Find where the given text appears and provide that cell's center as (X, Y) coordinate. 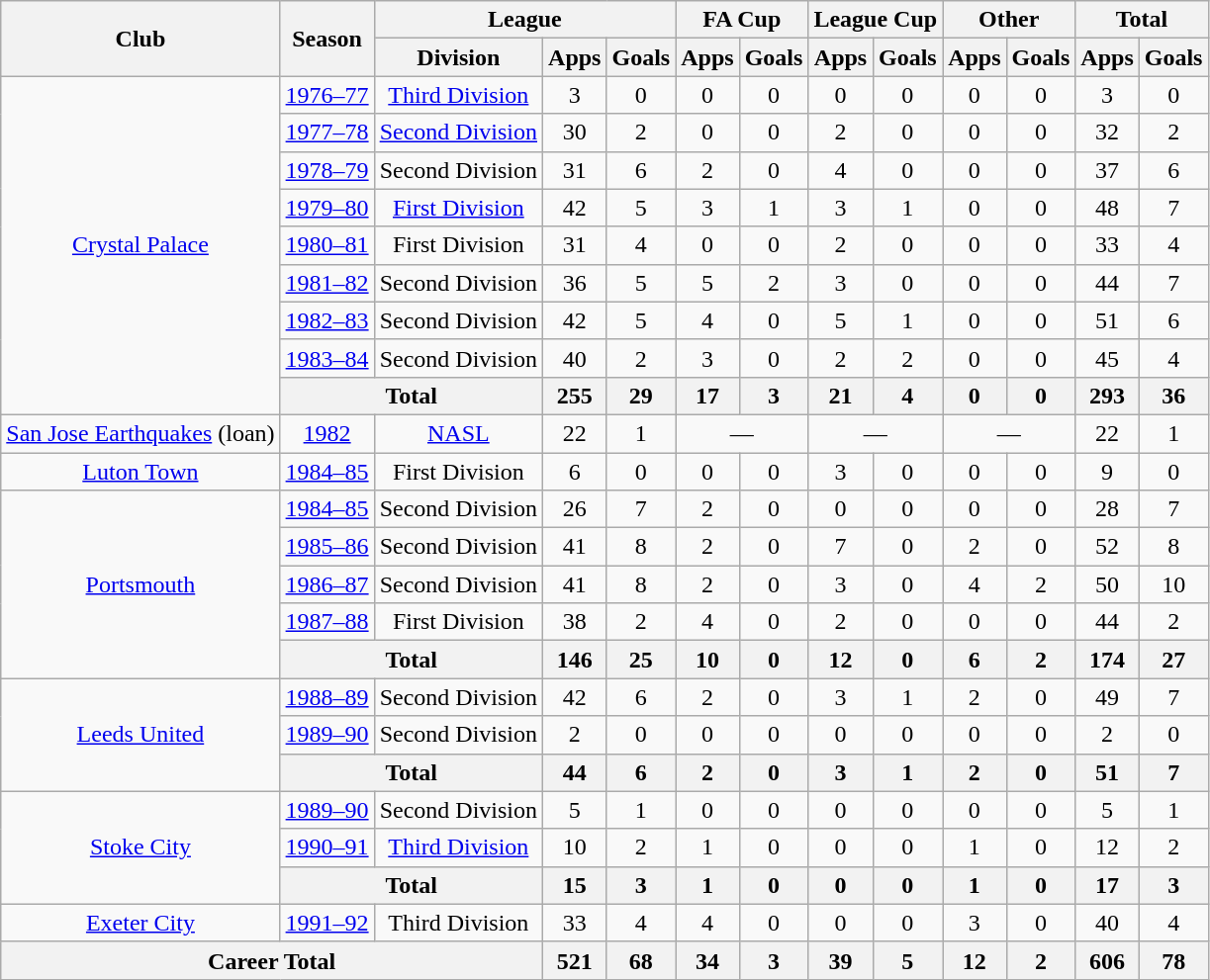
37 (1107, 170)
78 (1173, 960)
Stoke City (140, 847)
38 (575, 622)
45 (1107, 358)
Portsmouth (140, 584)
50 (1107, 584)
26 (575, 509)
San Jose Earthquakes (loan) (140, 433)
606 (1107, 960)
255 (575, 396)
21 (841, 396)
146 (575, 660)
1982 (326, 433)
1983–84 (326, 358)
28 (1107, 509)
1980–81 (326, 245)
1987–88 (326, 622)
1981–82 (326, 283)
Division (458, 57)
1991–92 (326, 923)
521 (575, 960)
1985–86 (326, 547)
FA Cup (742, 20)
Other (1009, 20)
49 (1107, 697)
Career Total (272, 960)
48 (1107, 208)
29 (641, 396)
27 (1173, 660)
1982–83 (326, 320)
1979–80 (326, 208)
68 (641, 960)
1977–78 (326, 133)
293 (1107, 396)
30 (575, 133)
Luton Town (140, 472)
9 (1107, 472)
34 (707, 960)
1978–79 (326, 170)
Club (140, 39)
Season (326, 39)
League (524, 20)
Crystal Palace (140, 245)
52 (1107, 547)
39 (841, 960)
NASL (458, 433)
1986–87 (326, 584)
174 (1107, 660)
32 (1107, 133)
1988–89 (326, 697)
1990–91 (326, 847)
15 (575, 885)
Exeter City (140, 923)
Leeds United (140, 735)
25 (641, 660)
League Cup (876, 20)
1976–77 (326, 95)
